Provide the (x, y) coordinate of the cell's center where the given text is located.  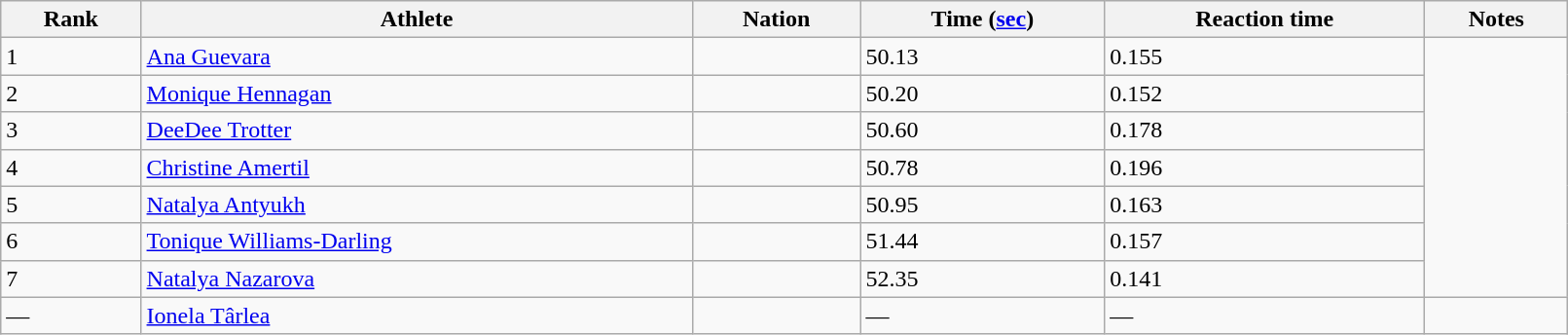
0.196 (1265, 167)
0.157 (1265, 242)
Ionela Târlea (417, 316)
52.35 (983, 279)
Reaction time (1265, 19)
2 (71, 93)
Rank (71, 19)
4 (71, 167)
Time (sec) (983, 19)
Monique Hennagan (417, 93)
3 (71, 130)
Notes (1497, 19)
5 (71, 205)
Nation (777, 19)
0.155 (1265, 56)
1 (71, 56)
7 (71, 279)
Natalya Nazarova (417, 279)
0.152 (1265, 93)
50.20 (983, 93)
Christine Amertil (417, 167)
Athlete (417, 19)
0.141 (1265, 279)
Natalya Antyukh (417, 205)
6 (71, 242)
50.60 (983, 130)
0.178 (1265, 130)
Tonique Williams-Darling (417, 242)
50.13 (983, 56)
50.78 (983, 167)
50.95 (983, 205)
Ana Guevara (417, 56)
DeeDee Trotter (417, 130)
51.44 (983, 242)
0.163 (1265, 205)
